From the cell containing the given text, extract its center point as [X, Y] coordinate. 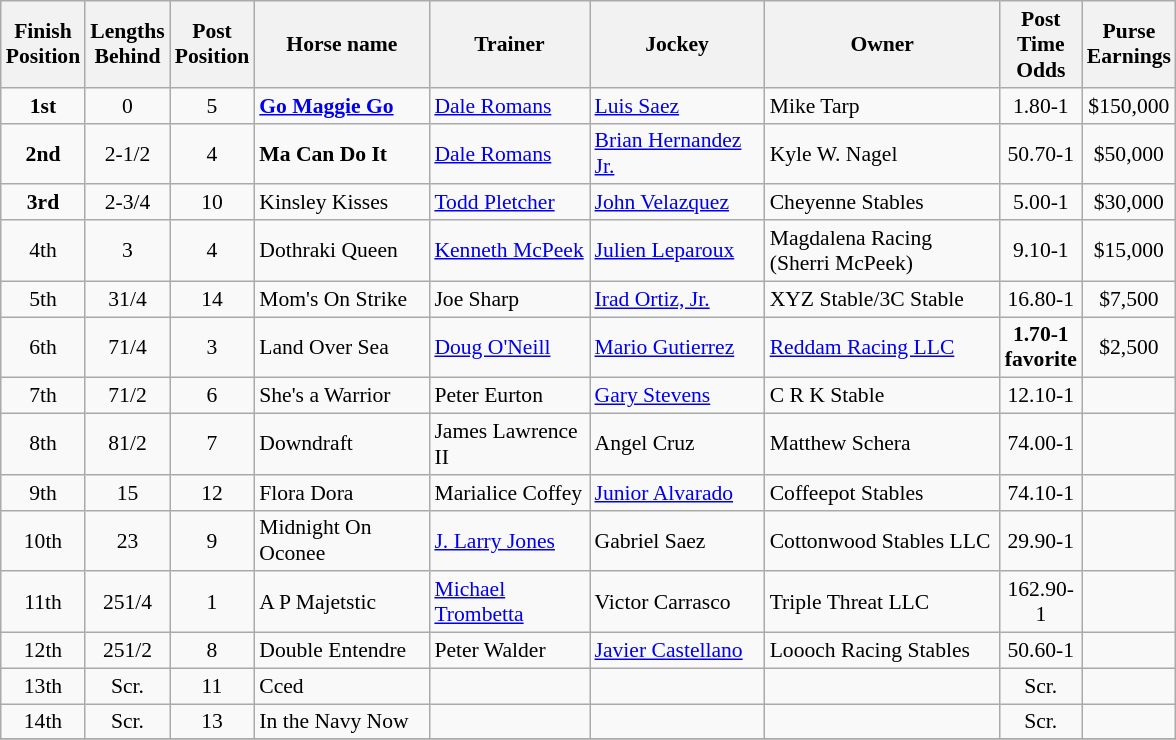
Luis Saez [678, 106]
251/2 [128, 651]
Jockey [678, 44]
Finish Position [43, 44]
Downdraft [342, 444]
162.90-1 [1041, 602]
3rd [43, 203]
Angel Cruz [678, 444]
Mom's On Strike [342, 299]
Marialice Coffey [509, 493]
9 [212, 540]
Post Time Odds [1041, 44]
7 [212, 444]
$150,000 [1129, 106]
She's a Warrior [342, 396]
Reddam Racing LLC [882, 348]
Todd Pletcher [509, 203]
74.00-1 [1041, 444]
Trainer [509, 44]
Mario Gutierrez [678, 348]
16.80-1 [1041, 299]
5th [43, 299]
1.80-1 [1041, 106]
1.70-1 favorite [1041, 348]
6 [212, 396]
Kenneth McPeek [509, 250]
4th [43, 250]
12 [212, 493]
Double Entendre [342, 651]
Irad Ortiz, Jr. [678, 299]
Cced [342, 686]
50.60-1 [1041, 651]
50.70-1 [1041, 154]
Cottonwood Stables LLC [882, 540]
2-1/2 [128, 154]
$15,000 [1129, 250]
Gary Stevens [678, 396]
13th [43, 686]
13 [212, 722]
Owner [882, 44]
71/2 [128, 396]
29.90-1 [1041, 540]
Magdalena Racing(Sherri McPeek) [882, 250]
James Lawrence II [509, 444]
5 [212, 106]
XYZ Stable/3C Stable [882, 299]
Triple Threat LLC [882, 602]
11th [43, 602]
$2,500 [1129, 348]
14 [212, 299]
Dothraki Queen [342, 250]
Lengths Behind [128, 44]
9.10-1 [1041, 250]
14th [43, 722]
9th [43, 493]
10 [212, 203]
10th [43, 540]
Flora Dora [342, 493]
$7,500 [1129, 299]
Joe Sharp [509, 299]
Loooch Racing Stables [882, 651]
Coffeepot Stables [882, 493]
Brian Hernandez Jr. [678, 154]
23 [128, 540]
J. Larry Jones [509, 540]
John Velazquez [678, 203]
Matthew Schera [882, 444]
Javier Castellano [678, 651]
71/4 [128, 348]
0 [128, 106]
7th [43, 396]
Doug O'Neill [509, 348]
Ma Can Do It [342, 154]
1 [212, 602]
A P Majetstic [342, 602]
Kinsley Kisses [342, 203]
8 [212, 651]
Kyle W. Nagel [882, 154]
Horse name [342, 44]
Peter Walder [509, 651]
$50,000 [1129, 154]
In the Navy Now [342, 722]
74.10-1 [1041, 493]
11 [212, 686]
Julien Leparoux [678, 250]
12.10-1 [1041, 396]
5.00-1 [1041, 203]
31/4 [128, 299]
Peter Eurton [509, 396]
Victor Carrasco [678, 602]
Land Over Sea [342, 348]
$30,000 [1129, 203]
12th [43, 651]
2-3/4 [128, 203]
81/2 [128, 444]
251/4 [128, 602]
Cheyenne Stables [882, 203]
Mike Tarp [882, 106]
15 [128, 493]
Gabriel Saez [678, 540]
8th [43, 444]
Post Position [212, 44]
6th [43, 348]
2nd [43, 154]
Go Maggie Go [342, 106]
1st [43, 106]
C R K Stable [882, 396]
Michael Trombetta [509, 602]
Midnight On Oconee [342, 540]
Junior Alvarado [678, 493]
Purse Earnings [1129, 44]
